From the cell containing the given text, extract its center point as [x, y] coordinate. 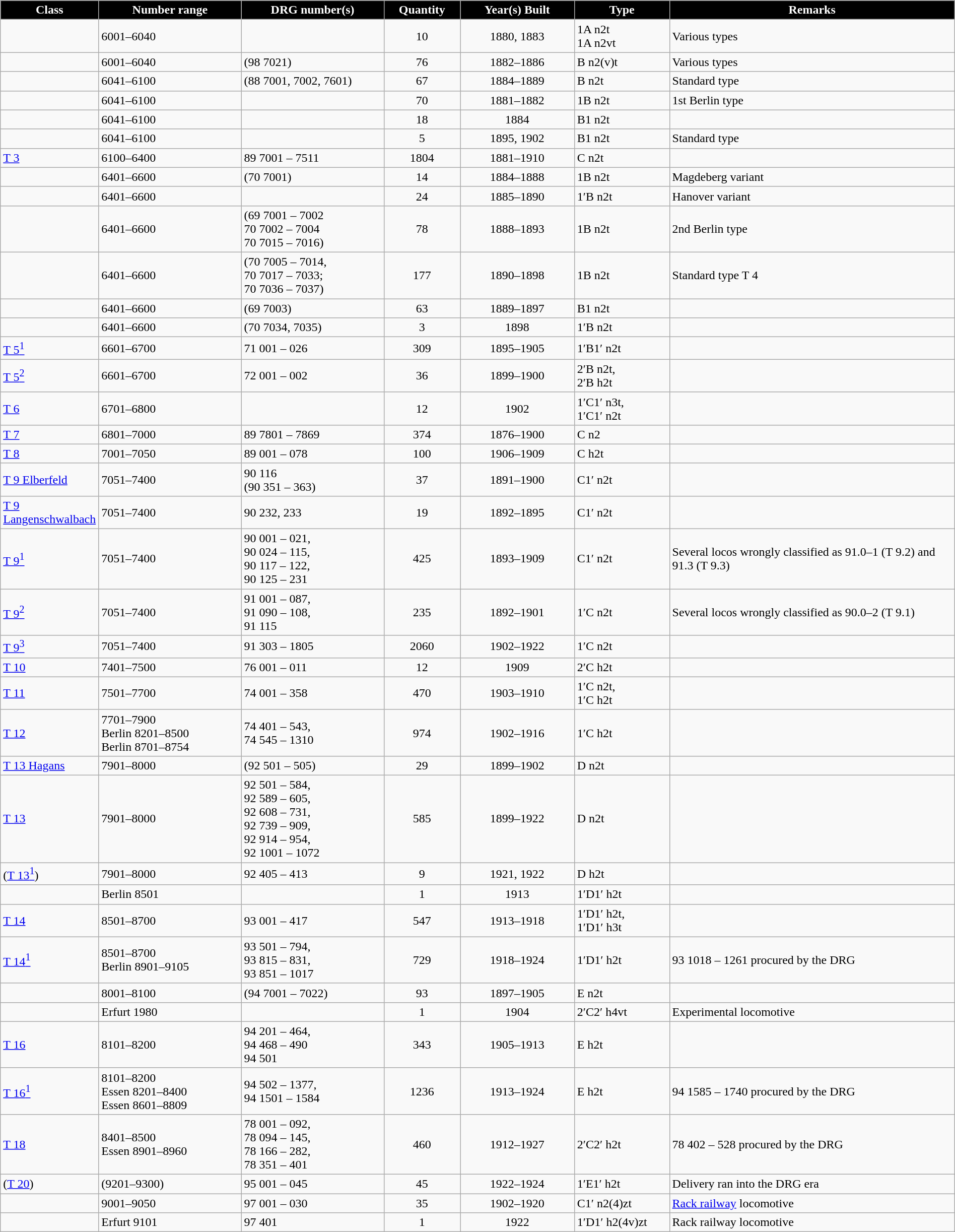
C h2t [622, 453]
T 12 [49, 733]
92 501 – 584, 92 589 – 605, 92 608 – 731, 92 739 – 909, 92 914 – 954, 92 1001 – 1072 [312, 818]
1892–1901 [518, 612]
T 8 [49, 453]
1902–1916 [518, 733]
1899–1922 [518, 818]
C1′ n2(4)zt [622, 1203]
1922–1924 [518, 1184]
36 [422, 376]
343 [422, 1045]
70 [422, 100]
1906–1909 [518, 453]
7701–7900Berlin 8201–8500Berlin 8701–8754 [170, 733]
1892–1895 [518, 512]
1881–1910 [518, 158]
1882–1886 [518, 62]
T 93 [49, 647]
C n2 [622, 434]
93 1018 – 1261 procured by the DRG [812, 960]
470 [422, 693]
T 161 [49, 1091]
Several locos wrongly classified as 90.0–2 (T 9.1) [812, 612]
93 501 – 794, 93 815 – 831, 93 851 – 1017 [312, 960]
1′C n2t, 1′C h2t [622, 693]
89 7801 – 7869 [312, 434]
T 11 [49, 693]
35 [422, 1203]
1893–1909 [518, 559]
1895–1905 [518, 349]
1921, 1922 [518, 874]
6100–6400 [170, 158]
1884 [518, 119]
89 7001 – 7511 [312, 158]
1881–1882 [518, 100]
1898 [518, 328]
1′C h2t [622, 733]
T 13 Hagans [49, 765]
1888–1893 [518, 229]
8101–8200 [170, 1045]
585 [422, 818]
76 001 – 011 [312, 667]
1st Berlin type [812, 100]
1904 [518, 1012]
1902–1920 [518, 1203]
(70 7005 – 7014,70 7017 – 7033;70 7036 – 7037) [312, 275]
1912–1927 [518, 1145]
94 502 – 1377, 94 1501 – 1584 [312, 1091]
1899–1900 [518, 376]
95 001 – 045 [312, 1184]
D h2t [622, 874]
2′C h2t [622, 667]
Standard type T 4 [812, 275]
1′D1′ h2t, 1′D1′ h3t [622, 920]
1905–1913 [518, 1045]
(69 7003) [312, 308]
1899–1902 [518, 765]
1897–1905 [518, 993]
T 51 [49, 349]
Year(s) Built [518, 10]
45 [422, 1184]
2060 [422, 647]
5 [422, 139]
1891–1900 [518, 480]
T 91 [49, 559]
729 [422, 960]
1885–1890 [518, 196]
29 [422, 765]
B n2t [622, 81]
(98 7021) [312, 62]
94 201 – 464, 94 468 – 490 94 501 [312, 1045]
9001–9050 [170, 1203]
10 [422, 36]
Class [49, 10]
67 [422, 81]
Several locos wrongly classified as 91.0–1 (T 9.2) and 91.3 (T 9.3) [812, 559]
425 [422, 559]
1876–1900 [518, 434]
74 001 – 358 [312, 693]
T 18 [49, 1145]
(70 7034, 7035) [312, 328]
(9201–9300) [170, 1184]
T 10 [49, 667]
72 001 – 002 [312, 376]
37 [422, 480]
309 [422, 349]
1804 [422, 158]
1′E1′ h2t [622, 1184]
T 52 [49, 376]
1′C1′ n3t,1′C1′ n2t [622, 408]
3 [422, 328]
Remarks [812, 10]
T 6 [49, 408]
Berlin 8501 [170, 894]
T 14 [49, 920]
177 [422, 275]
8001–8100 [170, 993]
T 7 [49, 434]
97 401 [312, 1222]
92 405 – 413 [312, 874]
1903–1910 [518, 693]
235 [422, 612]
8401–8500Essen 8901–8960 [170, 1145]
89 001 – 078 [312, 453]
1895, 1902 [518, 139]
71 001 – 026 [312, 349]
547 [422, 920]
1902–1922 [518, 647]
14 [422, 177]
76 [422, 62]
9 [422, 874]
100 [422, 453]
974 [422, 733]
93 [422, 993]
Erfurt 9101 [170, 1222]
19 [422, 512]
374 [422, 434]
T 9 Langenschwalbach [49, 512]
(T 131) [49, 874]
E n2t [622, 993]
Magdeberg variant [812, 177]
T 3 [49, 158]
90 232, 233 [312, 512]
(94 7001 – 7022) [312, 993]
93 001 – 417 [312, 920]
90 001 – 021, 90 024 – 115, 90 117 – 122, 90 125 – 231 [312, 559]
94 1585 – 1740 procured by the DRG [812, 1091]
(92 501 – 505) [312, 765]
T 13 [49, 818]
1889–1897 [518, 308]
90 116(90 351 – 363) [312, 480]
T 92 [49, 612]
1909 [518, 667]
1918–1924 [518, 960]
(70 7001) [312, 177]
1913 [518, 894]
C n2t [622, 158]
B n2(v)t [622, 62]
7001–7050 [170, 453]
74 401 – 543, 74 545 – 1310 [312, 733]
8501–8700 [170, 920]
Type [622, 10]
Erfurt 1980 [170, 1012]
1902 [518, 408]
8101–8200Essen 8201–8400Essen 8601–8809 [170, 1091]
DRG number(s) [312, 10]
8501–8700Berlin 8901–9105 [170, 960]
Hanover variant [812, 196]
18 [422, 119]
1236 [422, 1091]
78 402 – 528 procured by the DRG [812, 1145]
1913–1918 [518, 920]
1884–1888 [518, 177]
1′D1′ h2(4v)zt [622, 1222]
7401–7500 [170, 667]
1922 [518, 1222]
2′B n2t, 2′B h2t [622, 376]
91 303 – 1805 [312, 647]
Quantity [422, 10]
6701–6800 [170, 408]
460 [422, 1145]
1′B1′ n2t [622, 349]
97 001 – 030 [312, 1203]
91 001 – 087, 91 090 – 108, 91 115 [312, 612]
7501–7700 [170, 693]
63 [422, 308]
T 141 [49, 960]
1890–1898 [518, 275]
(88 7001, 7002, 7601) [312, 81]
1884–1889 [518, 81]
78 [422, 229]
1A n2t1A n2vt [622, 36]
2′C2′ h2t [622, 1145]
T 16 [49, 1045]
T 9 Elberfeld [49, 480]
24 [422, 196]
Experimental locomotive [812, 1012]
Number range [170, 10]
(T 20) [49, 1184]
2nd Berlin type [812, 229]
2′C2′ h4vt [622, 1012]
1913–1924 [518, 1091]
6801–7000 [170, 434]
1880, 1883 [518, 36]
78 001 – 092, 78 094 – 145, 78 166 – 282, 78 351 – 401 [312, 1145]
Delivery ran into the DRG era [812, 1184]
(69 7001 – 700270 7002 – 700470 7015 – 7016) [312, 229]
